Output the (x, y) coordinate of the center of the cell containing the given text.  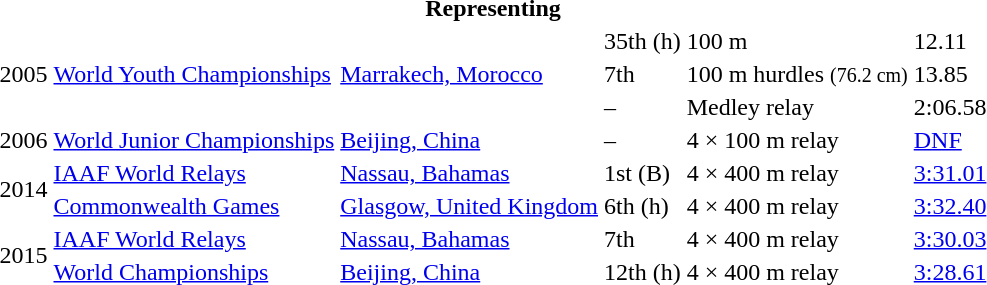
World Junior Championships (194, 140)
Glasgow, United Kingdom (470, 206)
100 m hurdles (76.2 cm) (797, 74)
1st (B) (642, 173)
6th (h) (642, 206)
100 m (797, 41)
Marrakech, Morocco (470, 74)
35th (h) (642, 41)
World Youth Championships (194, 74)
4 × 100 m relay (797, 140)
Medley relay (797, 107)
Commonwealth Games (194, 206)
Beijing, China (470, 140)
